Return the (X, Y) coordinate for the center point of the cell that contains the specified text.  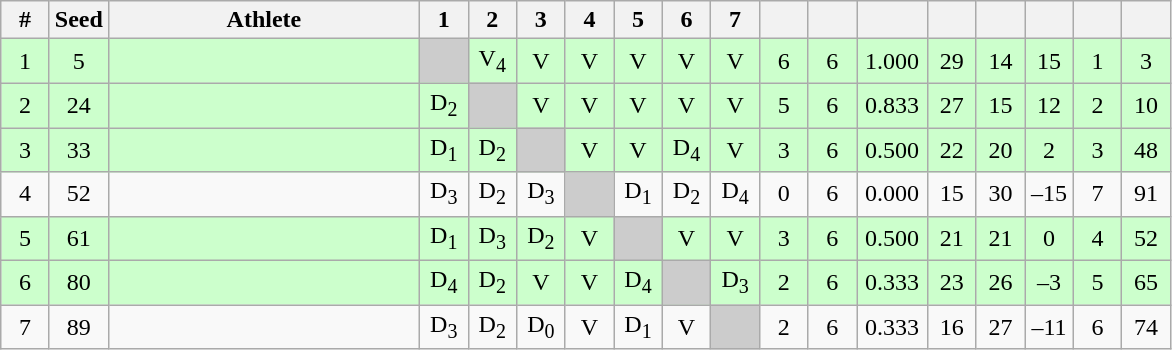
30 (1000, 194)
22 (952, 150)
29 (952, 61)
1.000 (892, 61)
61 (78, 238)
33 (78, 150)
Seed (78, 20)
48 (1146, 150)
# (26, 20)
Athlete (264, 20)
80 (78, 283)
V4 (492, 61)
0.000 (892, 194)
14 (1000, 61)
12 (1050, 105)
74 (1146, 327)
0.833 (892, 105)
89 (78, 327)
–11 (1050, 327)
91 (1146, 194)
–3 (1050, 283)
23 (952, 283)
–15 (1050, 194)
D0 (542, 327)
10 (1146, 105)
16 (952, 327)
65 (1146, 283)
24 (78, 105)
20 (1000, 150)
26 (1000, 283)
